Provide the (X, Y) coordinate of the cell's center where the given text is located.  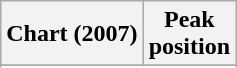
Chart (2007) (72, 34)
Peakposition (189, 34)
